Locate the cell with the specified text and output its (x, y) center coordinate. 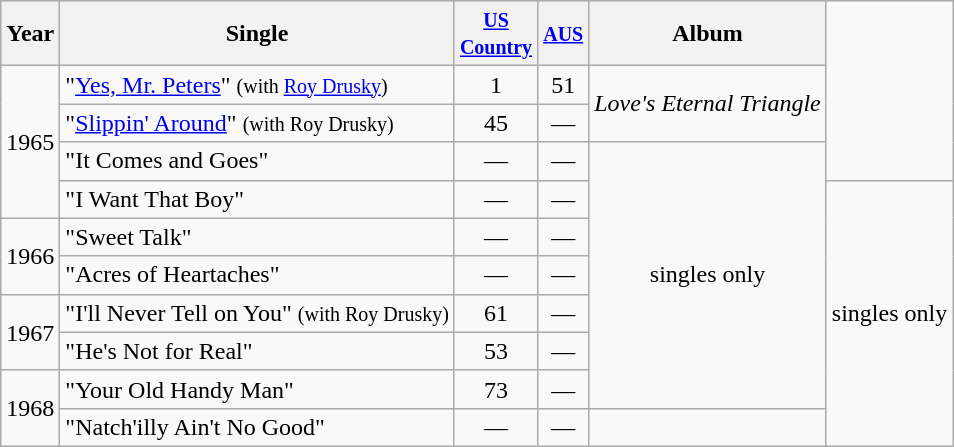
"Natch'illy Ain't No Good" (258, 427)
"Slippin' Around" (with Roy Drusky) (258, 123)
"I'll Never Tell on You" (with Roy Drusky) (258, 313)
Love's Eternal Triangle (708, 104)
1 (496, 85)
45 (496, 123)
51 (564, 85)
"It Comes and Goes" (258, 161)
61 (496, 313)
"I Want That Boy" (258, 199)
73 (496, 389)
"Acres of Heartaches" (258, 275)
1967 (30, 332)
1965 (30, 142)
1968 (30, 408)
Album (708, 34)
53 (496, 351)
Single (258, 34)
"Your Old Handy Man" (258, 389)
Year (30, 34)
AUS (564, 34)
"He's Not for Real" (258, 351)
"Sweet Talk" (258, 237)
1966 (30, 256)
USCountry (496, 34)
"Yes, Mr. Peters" (with Roy Drusky) (258, 85)
